Return (X, Y) of the center of cell containing provided text 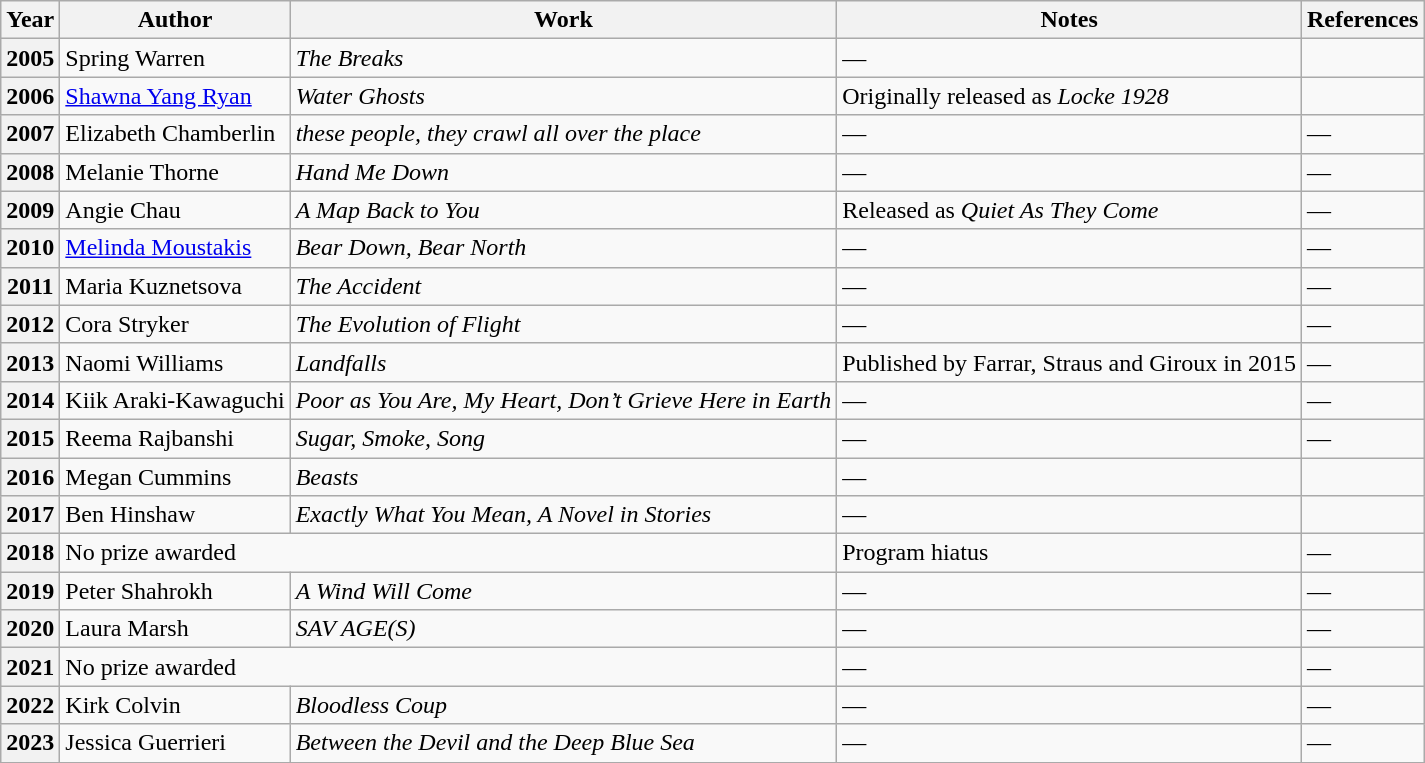
2008 (30, 172)
The Evolution of Flight (564, 324)
2023 (30, 743)
2017 (30, 515)
Hand Me Down (564, 172)
2020 (30, 629)
Originally released as Locke 1928 (1070, 96)
Kiik Araki-Kawaguchi (175, 400)
Water Ghosts (564, 96)
Bloodless Coup (564, 705)
SAV AGE(S) (564, 629)
Naomi Williams (175, 362)
2011 (30, 286)
Year (30, 20)
Poor as You Are, My Heart, Don’t Grieve Here in Earth (564, 400)
A Wind Will Come (564, 591)
2007 (30, 134)
Exactly What You Mean, A Novel in Stories (564, 515)
Author (175, 20)
2005 (30, 58)
2006 (30, 96)
Peter Shahrokh (175, 591)
Bear Down, Bear North (564, 248)
Maria Kuznetsova (175, 286)
Jessica Guerrieri (175, 743)
Reema Rajbanshi (175, 438)
Beasts (564, 477)
Ben Hinshaw (175, 515)
Notes (1070, 20)
Published by Farrar, Straus and Giroux in 2015 (1070, 362)
these people, they crawl all over the place (564, 134)
2019 (30, 591)
Laura Marsh (175, 629)
Sugar, Smoke, Song (564, 438)
Released as Quiet As They Come (1070, 210)
2022 (30, 705)
The Breaks (564, 58)
Spring Warren (175, 58)
Program hiatus (1070, 553)
Megan Cummins (175, 477)
Cora Stryker (175, 324)
Melanie Thorne (175, 172)
2014 (30, 400)
2015 (30, 438)
2016 (30, 477)
Angie Chau (175, 210)
Shawna Yang Ryan (175, 96)
Work (564, 20)
Between the Devil and the Deep Blue Sea (564, 743)
Elizabeth Chamberlin (175, 134)
2013 (30, 362)
A Map Back to You (564, 210)
2021 (30, 667)
2012 (30, 324)
2010 (30, 248)
Melinda Moustakis (175, 248)
2009 (30, 210)
Kirk Colvin (175, 705)
Landfalls (564, 362)
References (1362, 20)
2018 (30, 553)
The Accident (564, 286)
